Determine the (X, Y) coordinate at the center of the cell enclosing the given text.  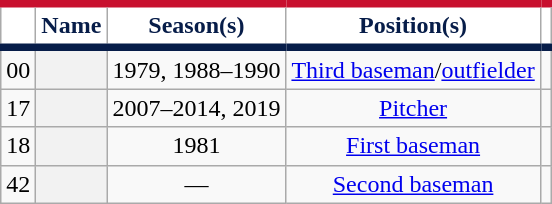
— (196, 184)
Second baseman (413, 184)
1979, 1988–1990 (196, 68)
2007–2014, 2019 (196, 108)
Name (72, 26)
17 (18, 108)
42 (18, 184)
1981 (196, 146)
Position(s) (413, 26)
18 (18, 146)
First baseman (413, 146)
Season(s) (196, 26)
00 (18, 68)
Third baseman/outfielder (413, 68)
Pitcher (413, 108)
